Output the (X, Y) coordinate of the center of the cell containing the given text.  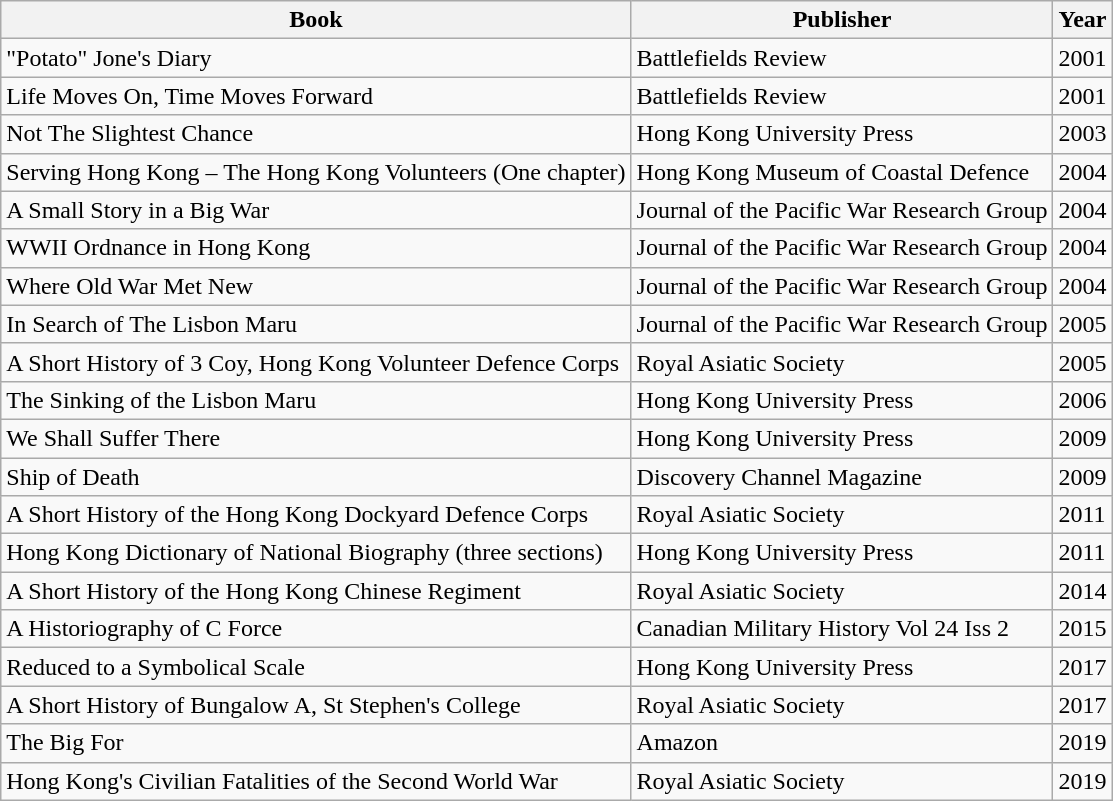
Serving Hong Kong – The Hong Kong Volunteers (One chapter) (316, 172)
Hong Kong's Civilian Fatalities of the Second World War (316, 781)
Hong Kong Museum of Coastal Defence (842, 172)
A Short History of Bungalow A, St Stephen's College (316, 705)
The Big For (316, 743)
We Shall Suffer There (316, 438)
A Historiography of C Force (316, 629)
Hong Kong Dictionary of National Biography (three sections) (316, 553)
A Short History of the Hong Kong Dockyard Defence Corps (316, 515)
A Short History of 3 Coy, Hong Kong Volunteer Defence Corps (316, 362)
The Sinking of the Lisbon Maru (316, 400)
Where Old War Met New (316, 286)
2014 (1082, 591)
Canadian Military History Vol 24 Iss 2 (842, 629)
2003 (1082, 134)
Not The Slightest Chance (316, 134)
Ship of Death (316, 477)
Year (1082, 20)
Publisher (842, 20)
"Potato" Jone's Diary (316, 58)
Book (316, 20)
2006 (1082, 400)
WWII Ordnance in Hong Kong (316, 248)
Life Moves On, Time Moves Forward (316, 96)
Reduced to a Symbolical Scale (316, 667)
2015 (1082, 629)
Amazon (842, 743)
A Short History of the Hong Kong Chinese Regiment (316, 591)
Discovery Channel Magazine (842, 477)
In Search of The Lisbon Maru (316, 324)
A Small Story in a Big War (316, 210)
